Scan for the cell matching the given text and deliver its (X, Y) coordinate at center. 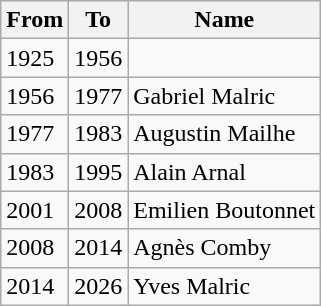
2026 (98, 286)
Emilien Boutonnet (224, 210)
To (98, 20)
Alain Arnal (224, 172)
1995 (98, 172)
1925 (35, 58)
Name (224, 20)
Gabriel Malric (224, 96)
Augustin Mailhe (224, 134)
Agnès Comby (224, 248)
2001 (35, 210)
From (35, 20)
Yves Malric (224, 286)
